Provide the (x, y) coordinate of the cell's center where the given text is located.  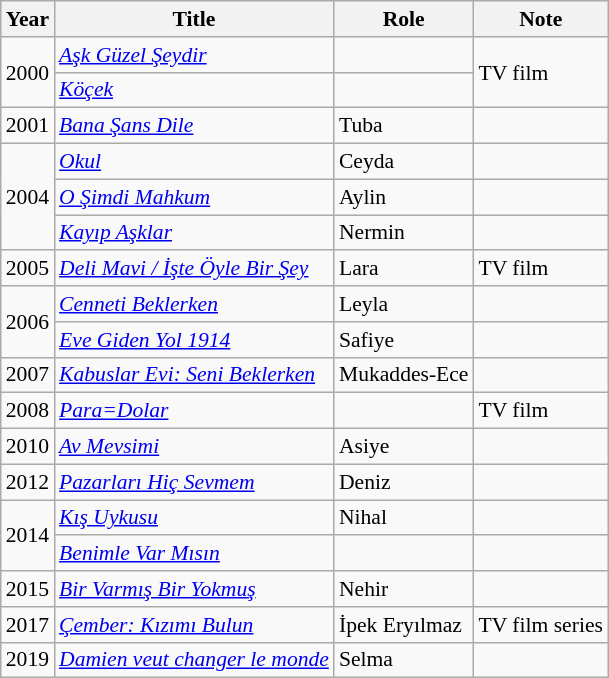
Bir Varmış Bir Yokmuş (194, 589)
Köçek (194, 90)
Cenneti Beklerken (194, 304)
Okul (194, 162)
Av Mevsimi (194, 447)
Safiye (404, 340)
Mukaddes-Ece (404, 375)
2007 (28, 375)
2015 (28, 589)
2000 (28, 72)
Asiye (404, 447)
Nermin (404, 233)
Leyla (404, 304)
Bana Şans Dile (194, 126)
2019 (28, 660)
Eve Giden Yol 1914 (194, 340)
2010 (28, 447)
Lara (404, 269)
İpek Eryılmaz (404, 625)
Role (404, 19)
2008 (28, 411)
O Şimdi Mahkum (194, 197)
TV film series (541, 625)
Kabuslar Evi: Seni Beklerken (194, 375)
2001 (28, 126)
Para=Dolar (194, 411)
2012 (28, 482)
Tuba (404, 126)
2014 (28, 536)
Selma (404, 660)
2006 (28, 322)
Year (28, 19)
Note (541, 19)
Aylin (404, 197)
Aşk Güzel Şeydir (194, 55)
2005 (28, 269)
Çember: Kızımı Bulun (194, 625)
Title (194, 19)
Ceyda (404, 162)
Kış Uykusu (194, 518)
Damien veut changer le monde (194, 660)
Nihal (404, 518)
Pazarları Hiç Sevmem (194, 482)
2017 (28, 625)
2004 (28, 198)
Nehir (404, 589)
Benimle Var Mısın (194, 554)
Kayıp Aşklar (194, 233)
Deli Mavi / İşte Öyle Bir Şey (194, 269)
Deniz (404, 482)
